Pinpoint the cell where the given text exists, returning its [X, Y] midpoint coordinate. 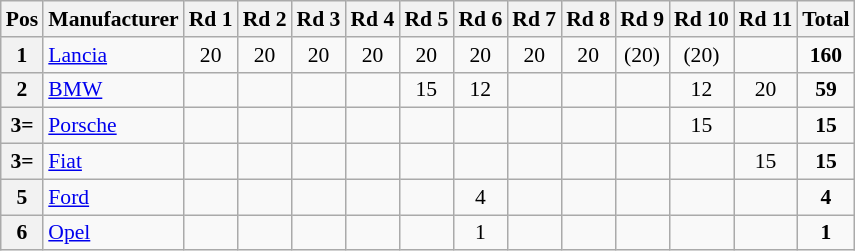
160 [826, 55]
Rd 11 [766, 19]
Porsche [113, 126]
Fiat [113, 162]
Ford [113, 197]
Manufacturer [113, 19]
Rd 4 [372, 19]
Rd 2 [265, 19]
Rd 7 [534, 19]
2 [22, 90]
Rd 10 [702, 19]
Lancia [113, 55]
Opel [113, 233]
5 [22, 197]
BMW [113, 90]
Pos [22, 19]
Rd 6 [480, 19]
6 [22, 233]
Rd 5 [426, 19]
Rd 8 [588, 19]
59 [826, 90]
Rd 3 [319, 19]
Rd 1 [211, 19]
Rd 9 [642, 19]
Total [826, 19]
